Find where the given text appears and provide that cell's center as (x, y) coordinate. 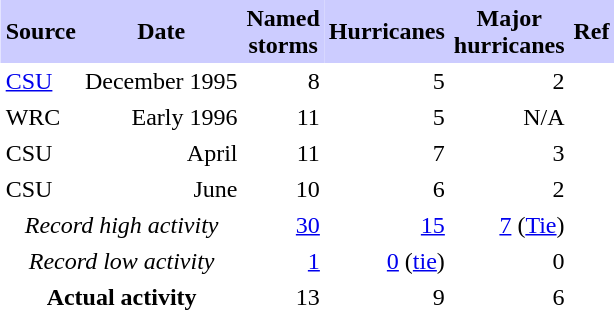
1 (283, 261)
N/A (509, 117)
April (161, 153)
10 (283, 189)
3 (509, 153)
Majorhurricanes (509, 32)
30 (283, 225)
Early 1996 (161, 117)
June (161, 189)
15 (386, 225)
Date (161, 32)
7 (386, 153)
WRC (40, 117)
8 (283, 81)
Namedstorms (283, 32)
0 (tie) (386, 261)
7 (Tie) (509, 225)
Source (40, 32)
Record high activity (122, 225)
December 1995 (161, 81)
6 (386, 189)
0 (509, 261)
Record low activity (122, 261)
Hurricanes (386, 32)
Ref (592, 32)
